Pinpoint the cell where the given text exists, returning its (x, y) midpoint coordinate. 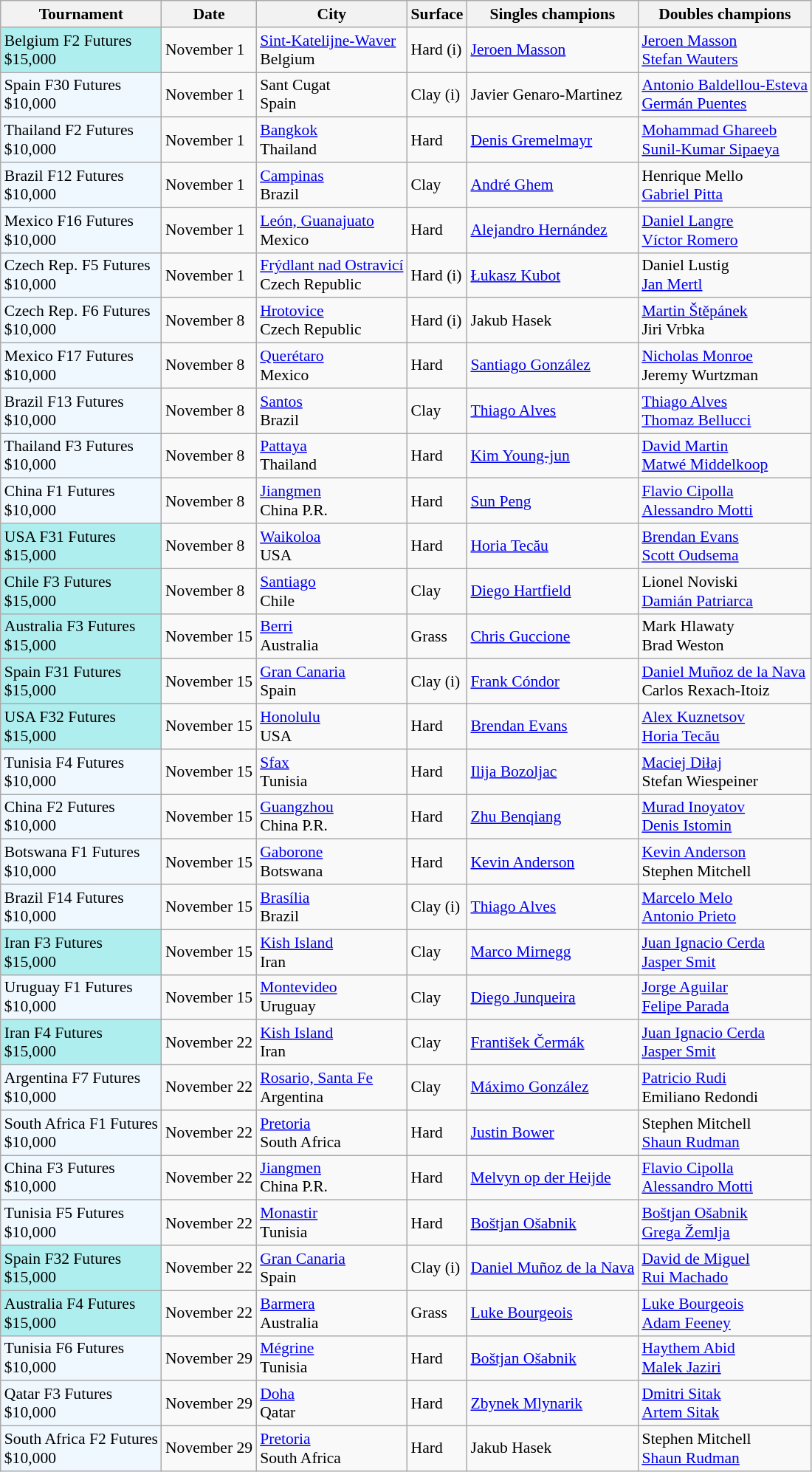
SfaxTunisia (331, 772)
HrotoviceCzech Republic (331, 320)
South Africa F1 Futures$10,000 (81, 1132)
GuangzhouChina P.R. (331, 816)
Jeroen Masson (552, 50)
Javier Genaro-Martinez (552, 94)
Kevin Anderson Stephen Mitchell (725, 862)
Daniel Muñoz de la Nava Carlos Rexach-Itoiz (725, 682)
František Čermák (552, 1042)
DohaQatar (331, 1404)
MonastirTunisia (331, 1222)
WaikoloaUSA (331, 546)
Spain F30 Futures$10,000 (81, 94)
Daniel Lustig Jan Mertl (725, 275)
Czech Rep. F6 Futures$10,000 (81, 320)
USA F32 Futures$15,000 (81, 726)
Spain F32 Futures$15,000 (81, 1268)
Kevin Anderson (552, 862)
Dmitri Sitak Artem Sitak (725, 1404)
Brazil F13 Futures$10,000 (81, 410)
Australia F3 Futures$15,000 (81, 636)
Thiago Alves Thomaz Bellucci (725, 410)
USA F31 Futures$15,000 (81, 546)
Łukasz Kubot (552, 275)
BarmeraAustralia (331, 1313)
BangkokThailand (331, 140)
Henrique Mello Gabriel Pitta (725, 185)
Martin Štěpánek Jiri Vrbka (725, 320)
SantiagoChile (331, 591)
CampinasBrazil (331, 185)
Mexico F16 Futures$10,000 (81, 230)
MontevideoUruguay (331, 997)
Argentina F7 Futures$10,000 (81, 1088)
Alex Kuznetsov Horia Tecău (725, 726)
BerriAustralia (331, 636)
Mark Hlawaty Brad Weston (725, 636)
Iran F3 Futures$15,000 (81, 952)
Jorge Aguilar Felipe Parada (725, 997)
Frank Cóndor (552, 682)
Murad Inoyatov Denis Istomin (725, 816)
Australia F4 Futures$15,000 (81, 1313)
Melvyn op der Heijde (552, 1178)
SantosBrazil (331, 410)
GaboroneBotswana (331, 862)
Czech Rep. F5 Futures$10,000 (81, 275)
China F2 Futures$10,000 (81, 816)
BrasíliaBrazil (331, 907)
Doubles champions (725, 14)
Sant CugatSpain (331, 94)
Uruguay F1 Futures$10,000 (81, 997)
Brendan Evans Scott Oudsema (725, 546)
Singles champions (552, 14)
QuerétaroMexico (331, 366)
Thailand F2 Futures$10,000 (81, 140)
Date (209, 14)
Marco Mirnegg (552, 952)
China F3 Futures$10,000 (81, 1178)
City (331, 14)
Antonio Baldellou-Esteva Germán Puentes (725, 94)
Sun Peng (552, 501)
Tunisia F4 Futures$10,000 (81, 772)
Brazil F14 Futures$10,000 (81, 907)
Zbynek Mlynarik (552, 1404)
Jeroen Masson Stefan Wauters (725, 50)
Chile F3 Futures$15,000 (81, 591)
Diego Junqueira (552, 997)
Zhu Benqiang (552, 816)
Brazil F12 Futures$10,000 (81, 185)
Thailand F3 Futures$10,000 (81, 456)
León, GuanajuatoMexico (331, 230)
Surface (437, 14)
David Martin Matwé Middelkoop (725, 456)
PattayaThailand (331, 456)
Horia Tecău (552, 546)
Qatar F3 Futures$10,000 (81, 1404)
Luke Bourgeois (552, 1313)
Denis Gremelmayr (552, 140)
Justin Bower (552, 1132)
Frýdlant nad OstravicíCzech Republic (331, 275)
MégrineTunisia (331, 1358)
Brendan Evans (552, 726)
Spain F31 Futures$15,000 (81, 682)
Luke Bourgeois Adam Feeney (725, 1313)
Haythem Abid Malek Jaziri (725, 1358)
Boštjan Ošabnik Grega Žemlja (725, 1222)
Daniel Muñoz de la Nava (552, 1268)
Rosario, Santa FeArgentina (331, 1088)
Tournament (81, 14)
Sint-Katelijne-WaverBelgium (331, 50)
Chris Guccione (552, 636)
Nicholas Monroe Jeremy Wurtzman (725, 366)
Daniel Langre Víctor Romero (725, 230)
Iran F4 Futures$15,000 (81, 1042)
Ilija Bozoljac (552, 772)
South Africa F2 Futures$10,000 (81, 1448)
Lionel Noviski Damián Patriarca (725, 591)
André Ghem (552, 185)
Maciej Diłaj Stefan Wiespeiner (725, 772)
Botswana F1 Futures$10,000 (81, 862)
Kim Young-jun (552, 456)
Patricio Rudi Emiliano Redondi (725, 1088)
Alejandro Hernández (552, 230)
Tunisia F6 Futures$10,000 (81, 1358)
Mexico F17 Futures$10,000 (81, 366)
Belgium F2 Futures$15,000 (81, 50)
David de Miguel Rui Machado (725, 1268)
Tunisia F5 Futures$10,000 (81, 1222)
Máximo González (552, 1088)
Marcelo Melo Antonio Prieto (725, 907)
China F1 Futures$10,000 (81, 501)
Santiago González (552, 366)
HonoluluUSA (331, 726)
Mohammad Ghareeb Sunil-Kumar Sipaeya (725, 140)
Diego Hartfield (552, 591)
